Scan for the cell matching the given text and deliver its (X, Y) coordinate at center. 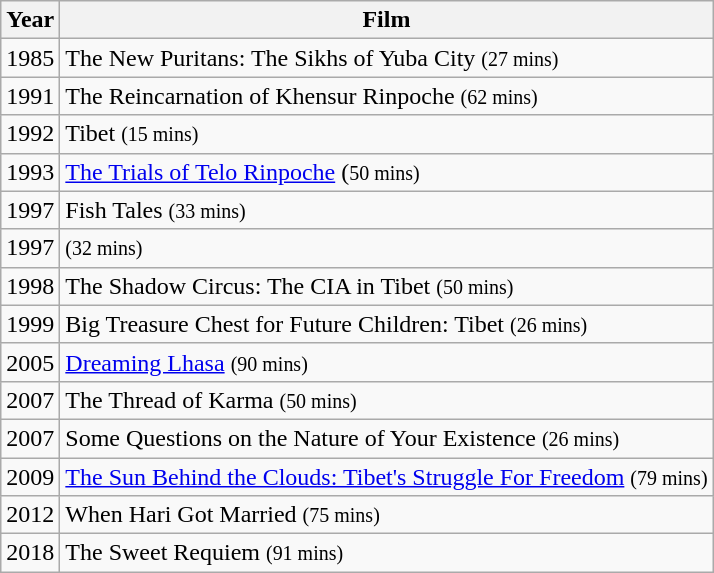
The Thread of Karma (50 mins) (386, 400)
Fish Tales (33 mins) (386, 210)
2009 (30, 477)
The Shadow Circus: The CIA in Tibet (50 mins) (386, 286)
The Reincarnation of Khensur Rinpoche (62 mins) (386, 96)
Year (30, 20)
2018 (30, 553)
2012 (30, 515)
1993 (30, 172)
(32 mins) (386, 248)
When Hari Got Married (75 mins) (386, 515)
The New Puritans: The Sikhs of Yuba City (27 mins) (386, 58)
Some Questions on the Nature of Your Existence (26 mins) (386, 438)
The Trials of Telo Rinpoche (50 mins) (386, 172)
1985 (30, 58)
The Sweet Requiem (91 mins) (386, 553)
1991 (30, 96)
Dreaming Lhasa (90 mins) (386, 362)
Tibet (15 mins) (386, 134)
Big Treasure Chest for Future Children: Tibet (26 mins) (386, 324)
1998 (30, 286)
The Sun Behind the Clouds: Tibet's Struggle For Freedom (79 mins) (386, 477)
1999 (30, 324)
Film (386, 20)
1992 (30, 134)
2005 (30, 362)
